Provide the [X, Y] coordinate of the cell's center where the given text is located.  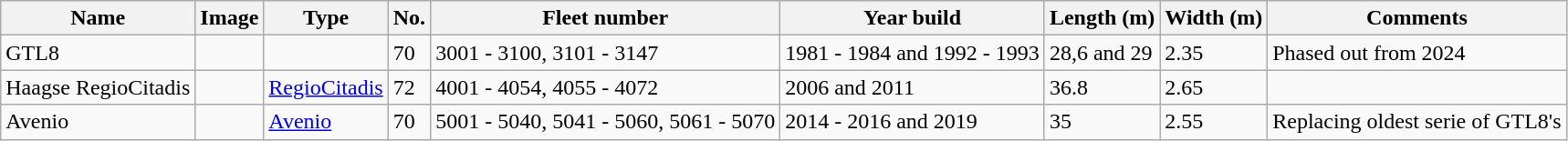
Fleet number [606, 18]
3001 - 3100, 3101 - 3147 [606, 53]
2.35 [1214, 53]
Type [326, 18]
2014 - 2016 and 2019 [913, 122]
No. [409, 18]
RegioCitadis [326, 87]
Comments [1416, 18]
1981 - 1984 and 1992 - 1993 [913, 53]
Phased out from 2024 [1416, 53]
Name [99, 18]
35 [1102, 122]
2006 and 2011 [913, 87]
Width (m) [1214, 18]
72 [409, 87]
5001 - 5040, 5041 - 5060, 5061 - 5070 [606, 122]
2.55 [1214, 122]
Replacing oldest serie of GTL8's [1416, 122]
Year build [913, 18]
36.8 [1102, 87]
Length (m) [1102, 18]
28,6 and 29 [1102, 53]
Image [230, 18]
GTL8 [99, 53]
Haagse RegioCitadis [99, 87]
2.65 [1214, 87]
4001 - 4054, 4055 - 4072 [606, 87]
